Capture the cell that displays the provided text and extract its (X, Y) central coordinate. 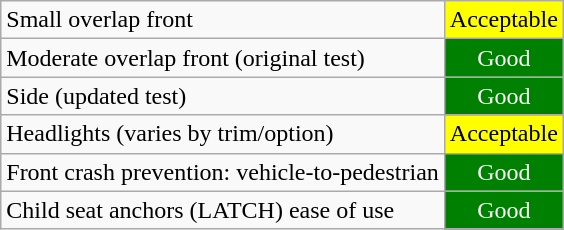
Front crash prevention: vehicle-to-pedestrian (223, 172)
Side (updated test) (223, 96)
Moderate overlap front (original test) (223, 58)
Child seat anchors (LATCH) ease of use (223, 210)
Small overlap front (223, 20)
Headlights (varies by trim/option) (223, 134)
